Detect which cell encompasses the target text, then output its (x, y) center coordinate. 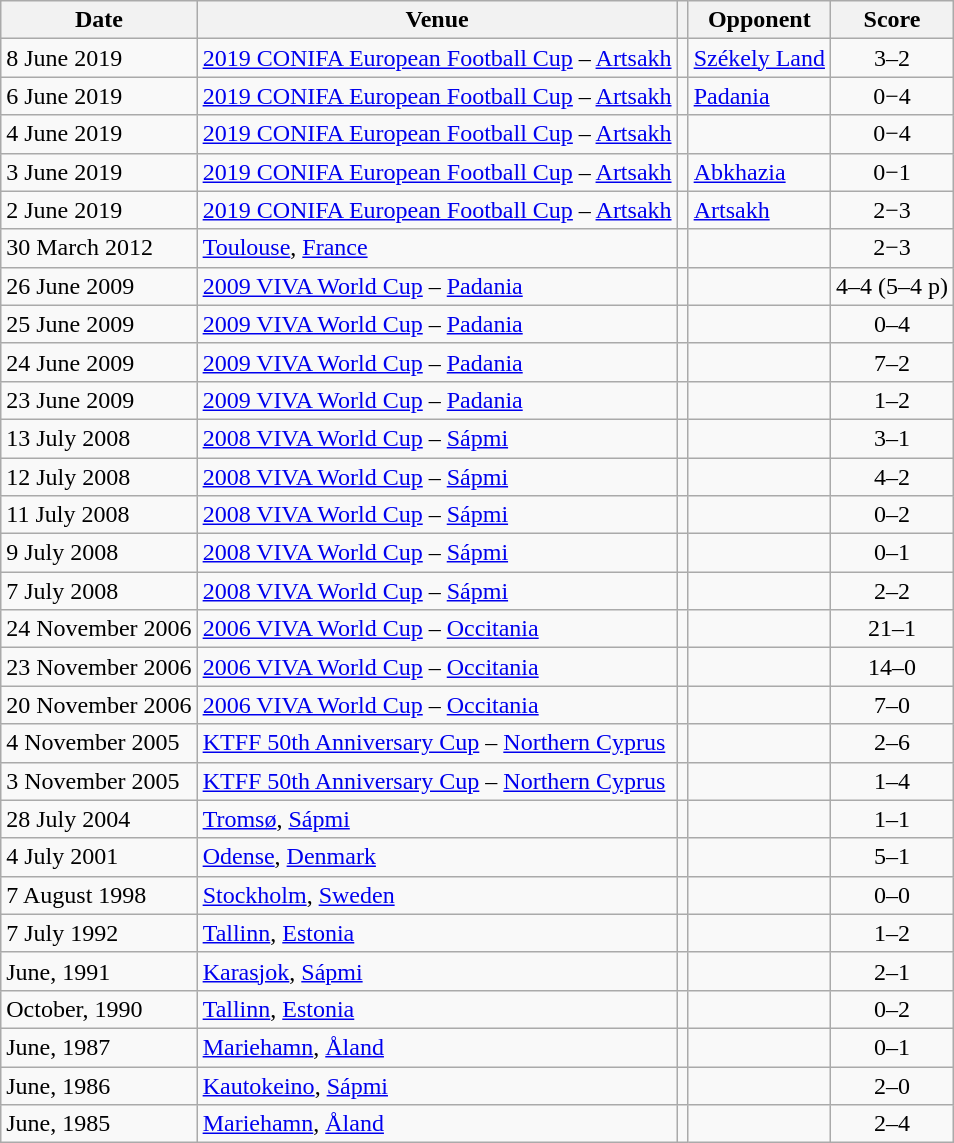
4–4 (5–4 p) (892, 286)
7–0 (892, 705)
25 June 2009 (99, 324)
Artsakh (759, 210)
21–1 (892, 629)
Karasjok, Sápmi (437, 971)
Kautokeino, Sápmi (437, 1085)
6 June 2019 (99, 96)
7 August 1998 (99, 895)
Venue (437, 20)
20 November 2006 (99, 705)
Score (892, 20)
3–1 (892, 438)
11 July 2008 (99, 515)
Odense, Denmark (437, 857)
23 June 2009 (99, 400)
23 November 2006 (99, 667)
Padania (759, 96)
2–4 (892, 1124)
7–2 (892, 362)
13 July 2008 (99, 438)
0–0 (892, 895)
Toulouse, France (437, 248)
12 July 2008 (99, 477)
Opponent (759, 20)
8 June 2019 (99, 58)
2–1 (892, 971)
Székely Land (759, 58)
7 July 1992 (99, 933)
Abkhazia (759, 172)
9 July 2008 (99, 553)
3–2 (892, 58)
5–1 (892, 857)
0–4 (892, 324)
4 November 2005 (99, 743)
28 July 2004 (99, 819)
1–4 (892, 781)
Stockholm, Sweden (437, 895)
June, 1991 (99, 971)
2–6 (892, 743)
October, 1990 (99, 1009)
2 June 2019 (99, 210)
June, 1987 (99, 1047)
2–2 (892, 591)
3 November 2005 (99, 781)
26 June 2009 (99, 286)
June, 1985 (99, 1124)
June, 1986 (99, 1085)
7 July 2008 (99, 591)
0−1 (892, 172)
24 November 2006 (99, 629)
1–1 (892, 819)
4 July 2001 (99, 857)
Tromsø, Sápmi (437, 819)
4 June 2019 (99, 134)
3 June 2019 (99, 172)
4–2 (892, 477)
30 March 2012 (99, 248)
24 June 2009 (99, 362)
2–0 (892, 1085)
Date (99, 20)
14–0 (892, 667)
